Extract the (X, Y) coordinate from the center of the cell holding the provided text.  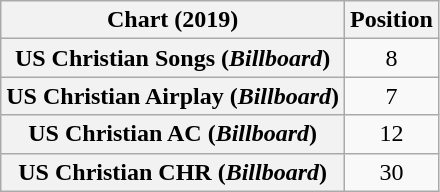
7 (392, 96)
US Christian Songs (Billboard) (173, 58)
US Christian Airplay (Billboard) (173, 96)
8 (392, 58)
30 (392, 172)
US Christian AC (Billboard) (173, 134)
US Christian CHR (Billboard) (173, 172)
Position (392, 20)
Chart (2019) (173, 20)
12 (392, 134)
